Return the [X, Y] coordinate for the center point of the cell that contains the specified text.  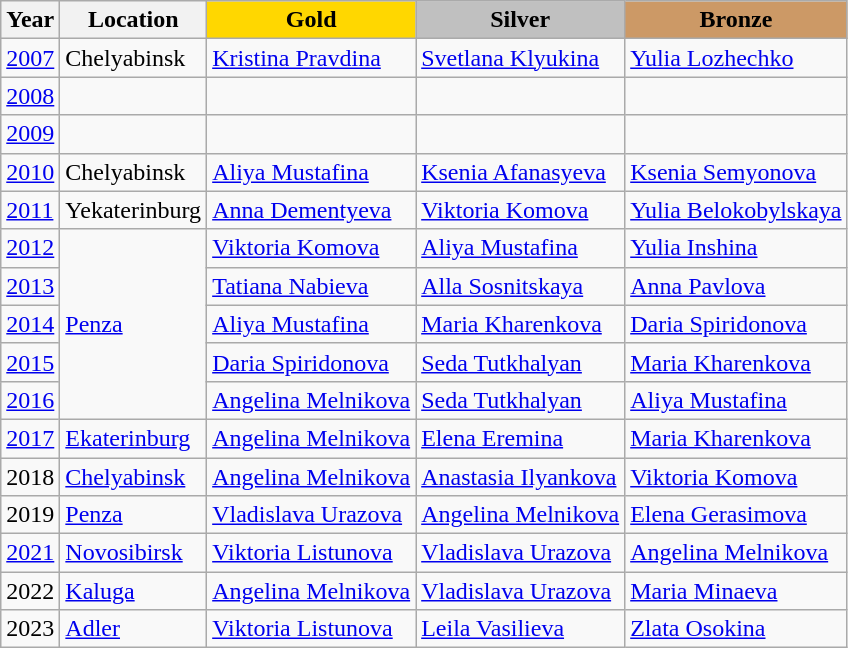
Elena Gerasimova [736, 515]
Ekaterinburg [134, 438]
2008 [30, 96]
Leila Vasilieva [520, 629]
2018 [30, 477]
Elena Eremina [520, 438]
2014 [30, 324]
Svetlana Klyukina [520, 58]
Bronze [736, 20]
Alla Sosnitskaya [520, 286]
Year [30, 20]
Ksenia Afanasyeva [520, 172]
Ksenia Semyonova [736, 172]
Anastasia Ilyankova [520, 477]
2017 [30, 438]
2007 [30, 58]
2012 [30, 248]
Kaluga [134, 591]
2021 [30, 553]
Yekaterinburg [134, 210]
2009 [30, 134]
Yulia Belokobylskaya [736, 210]
Novosibirsk [134, 553]
2016 [30, 400]
Adler [134, 629]
Zlata Osokina [736, 629]
Anna Dementyeva [312, 210]
2022 [30, 591]
Silver [520, 20]
Anna Pavlova [736, 286]
2019 [30, 515]
Gold [312, 20]
2011 [30, 210]
Maria Minaeva [736, 591]
2010 [30, 172]
Tatiana Nabieva [312, 286]
Location [134, 20]
Yulia Lozhechko [736, 58]
2013 [30, 286]
2023 [30, 629]
Kristina Pravdina [312, 58]
2015 [30, 362]
Yulia Inshina [736, 248]
